Identify which cell holds the provided text, then report its [x, y] central coordinate. 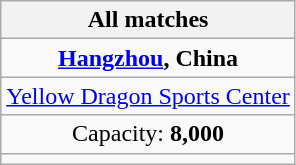
Hangzhou, China [148, 58]
Capacity: 8,000 [148, 134]
All matches [148, 20]
Yellow Dragon Sports Center [148, 96]
